Detect which cell encompasses the target text, then output its (X, Y) center coordinate. 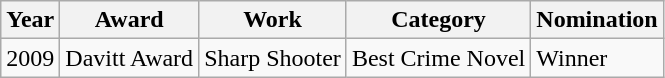
Year (30, 20)
Davitt Award (130, 58)
Category (438, 20)
Winner (597, 58)
Sharp Shooter (273, 58)
Work (273, 20)
Award (130, 20)
2009 (30, 58)
Best Crime Novel (438, 58)
Nomination (597, 20)
